Detect which cell encompasses the target text, then output its [X, Y] center coordinate. 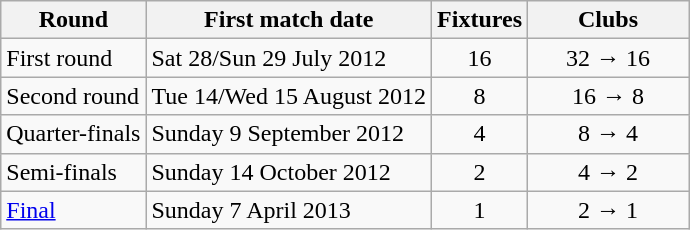
First match date [289, 20]
Sunday 9 September 2012 [289, 134]
1 [480, 210]
Clubs [608, 20]
16 [480, 58]
Tue 14/Wed 15 August 2012 [289, 96]
4 [480, 134]
Sunday 7 April 2013 [289, 210]
Quarter-finals [74, 134]
Fixtures [480, 20]
32 → 16 [608, 58]
Sunday 14 October 2012 [289, 172]
Semi-finals [74, 172]
First round [74, 58]
Final [74, 210]
8 → 4 [608, 134]
Second round [74, 96]
16 → 8 [608, 96]
Sat 28/Sun 29 July 2012 [289, 58]
2 [480, 172]
2 → 1 [608, 210]
Round [74, 20]
4 → 2 [608, 172]
8 [480, 96]
